From the cell containing the given text, extract its center point as [x, y] coordinate. 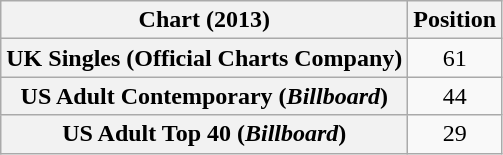
Chart (2013) [204, 20]
Position [455, 20]
US Adult Contemporary (Billboard) [204, 96]
44 [455, 96]
61 [455, 58]
29 [455, 134]
UK Singles (Official Charts Company) [204, 58]
US Adult Top 40 (Billboard) [204, 134]
